Extract the (X, Y) coordinate from the center of the cell holding the provided text.  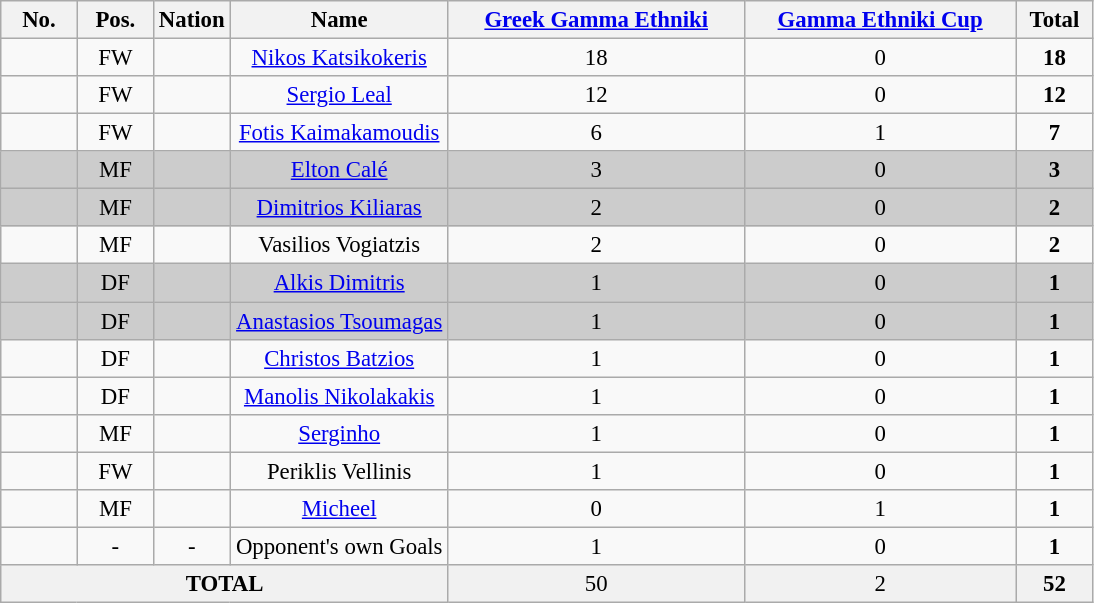
Elton Calé (339, 170)
Dimitrios Kiliaras (339, 208)
Alkis Dimitris (339, 283)
Vasilios Vogiatzis (339, 245)
Fotis Kaimakamoudis (339, 133)
Serginho (339, 433)
Gamma Ethniki Cup (880, 20)
Christos Batzios (339, 358)
Anastasios Tsoumagas (339, 321)
Periklis Vellinis (339, 471)
Nikos Katsikokeris (339, 58)
50 (596, 584)
Sergio Leal (339, 95)
Name (339, 20)
Nation (192, 20)
Greek Gamma Ethniki (596, 20)
Pos. (115, 20)
TOTAL (225, 584)
Opponent's own Goals (339, 546)
6 (596, 133)
Manolis Nikolakakis (339, 396)
7 (1054, 133)
No. (39, 20)
Total (1054, 20)
Micheel (339, 509)
52 (1054, 584)
